Provide the (X, Y) coordinate of the cell's center where the given text is located.  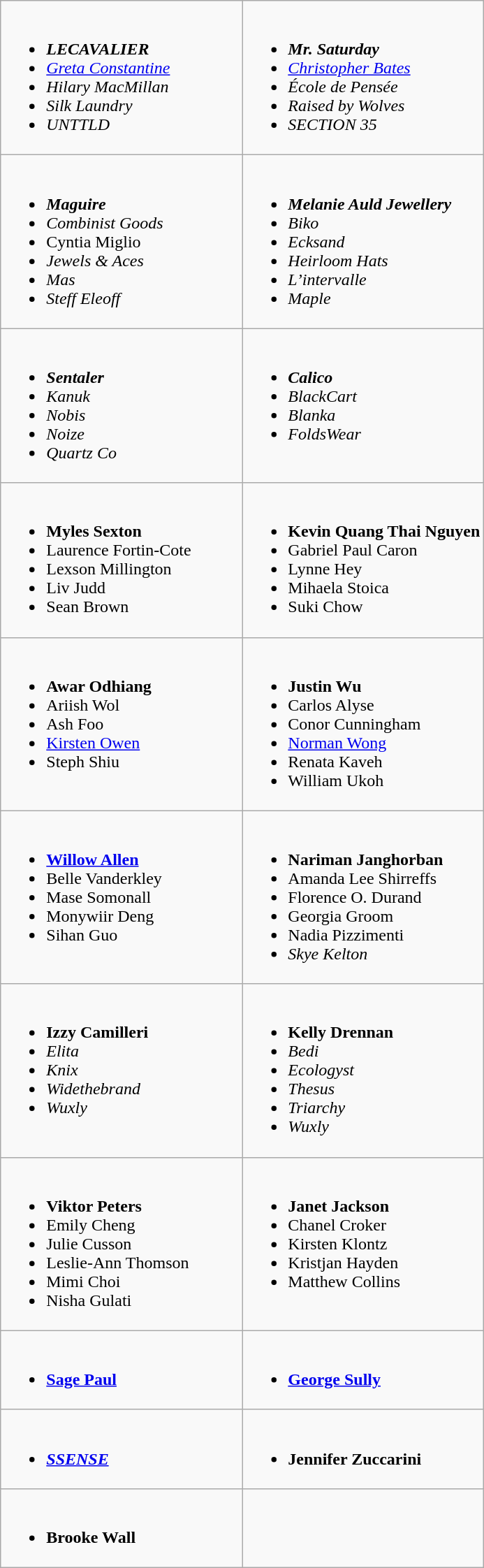
Justin WuCarlos AlyseConor CunninghamNorman WongRenata KavehWilliam Ukoh (363, 724)
Viktor PetersEmily ChengJulie CussonLeslie-Ann ThomsonMimi ChoiNisha Gulati (122, 1244)
Janet JacksonChanel CrokerKirsten KlontzKristjan HaydenMatthew Collins (363, 1244)
MaguireCombinist GoodsCyntia MiglioJewels & AcesMasSteff Eleoff (122, 242)
George Sully (363, 1370)
Nariman JanghorbanAmanda Lee ShirreffsFlorence O. DurandGeorgia GroomNadia PizzimentiSkye Kelton (363, 897)
Kevin Quang Thai NguyenGabriel Paul CaronLynne HeyMihaela StoicaSuki Chow (363, 560)
Melanie Auld JewelleryBikoEcksandHeirloom HatsL’intervalleMaple (363, 242)
Kelly DrennanBediEcologystThesusTriarchyWuxly (363, 1070)
Mr. SaturdayChristopher BatesÉcole de PenséeRaised by WolvesSECTION 35 (363, 78)
Myles SextonLaurence Fortin-CoteLexson MillingtonLiv JuddSean Brown (122, 560)
SSENSE (122, 1449)
Jennifer Zuccarini (363, 1449)
Sage Paul (122, 1370)
Brooke Wall (122, 1527)
CalicoBlackCartBlankaFoldsWear (363, 405)
Willow AllenBelle VanderkleyMase SomonallMonywiir DengSihan Guo (122, 897)
SentalerKanukNobisNoizeQuartz Co (122, 405)
Izzy CamilleriElitaKnixWidethebrandWuxly (122, 1070)
LECAVALIERGreta ConstantineHilary MacMillanSilk LaundryUNTTLD (122, 78)
Awar OdhiangAriish WolAsh FooKirsten OwenSteph Shiu (122, 724)
